Output the [X, Y] coordinate of the center of the cell containing the given text.  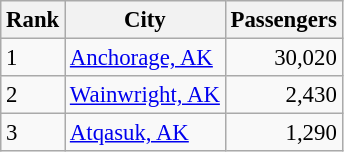
City [146, 20]
2,430 [284, 95]
Atqasuk, AK [146, 133]
3 [33, 133]
1 [33, 58]
Wainwright, AK [146, 95]
2 [33, 95]
Anchorage, AK [146, 58]
30,020 [284, 58]
1,290 [284, 133]
Rank [33, 20]
Passengers [284, 20]
